Extract the (x, y) coordinate from the center of the cell holding the provided text.  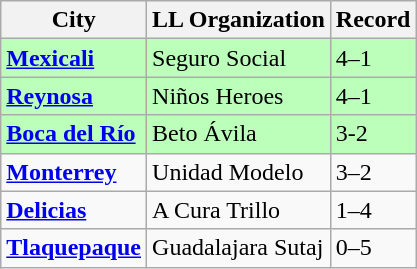
Seguro Social (239, 58)
Mexicali (74, 58)
Boca del Río (74, 134)
Reynosa (74, 96)
1–4 (373, 210)
Delicias (74, 210)
3-2 (373, 134)
Guadalajara Sutaj (239, 248)
A Cura Trillo (239, 210)
LL Organization (239, 20)
0–5 (373, 248)
Beto Ávila (239, 134)
City (74, 20)
Record (373, 20)
Niños Heroes (239, 96)
Unidad Modelo (239, 172)
Monterrey (74, 172)
Tlaquepaque (74, 248)
3–2 (373, 172)
